Locate the cell with the specified text and output its [x, y] center coordinate. 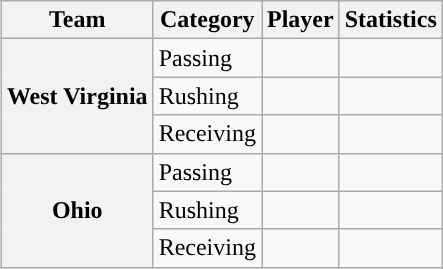
Category [207, 20]
Team [77, 20]
Ohio [77, 210]
West Virginia [77, 96]
Player [301, 20]
Statistics [390, 20]
